Return the (x, y) coordinate for the center point of the cell that contains the specified text.  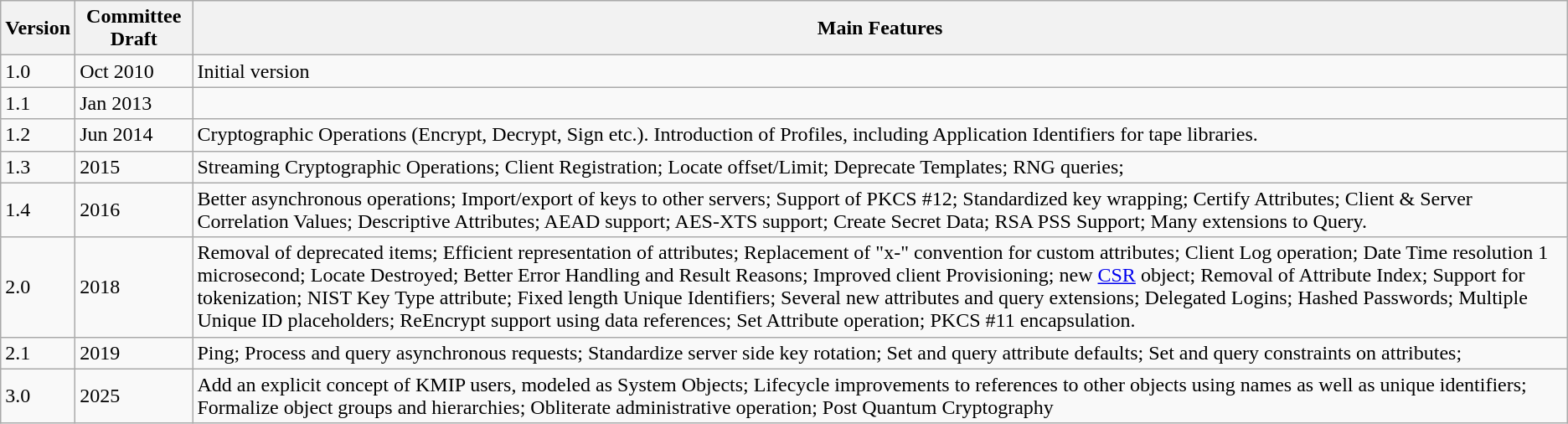
2.0 (39, 287)
Committee Draft (134, 28)
Oct 2010 (134, 71)
Jun 2014 (134, 135)
1.4 (39, 209)
1.0 (39, 71)
2018 (134, 287)
Version (39, 28)
Streaming Cryptographic Operations; Client Registration; Locate offset/Limit; Deprecate Templates; RNG queries; (879, 167)
2.1 (39, 353)
Main Features (879, 28)
Initial version (879, 71)
1.1 (39, 103)
1.3 (39, 167)
3.0 (39, 396)
Cryptographic Operations (Encrypt, Decrypt, Sign etc.). Introduction of Profiles, including Application Identifiers for tape libraries. (879, 135)
2025 (134, 396)
2016 (134, 209)
2019 (134, 353)
1.2 (39, 135)
Jan 2013 (134, 103)
2015 (134, 167)
